Return the (x, y) coordinate for the center point of the cell that contains the specified text.  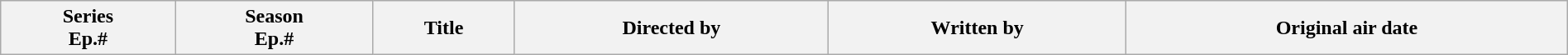
Directed by (672, 28)
Title (443, 28)
Written by (978, 28)
Original air date (1347, 28)
SeriesEp.# (88, 28)
SeasonEp.# (275, 28)
